Capture the cell that displays the provided text and extract its [X, Y] central coordinate. 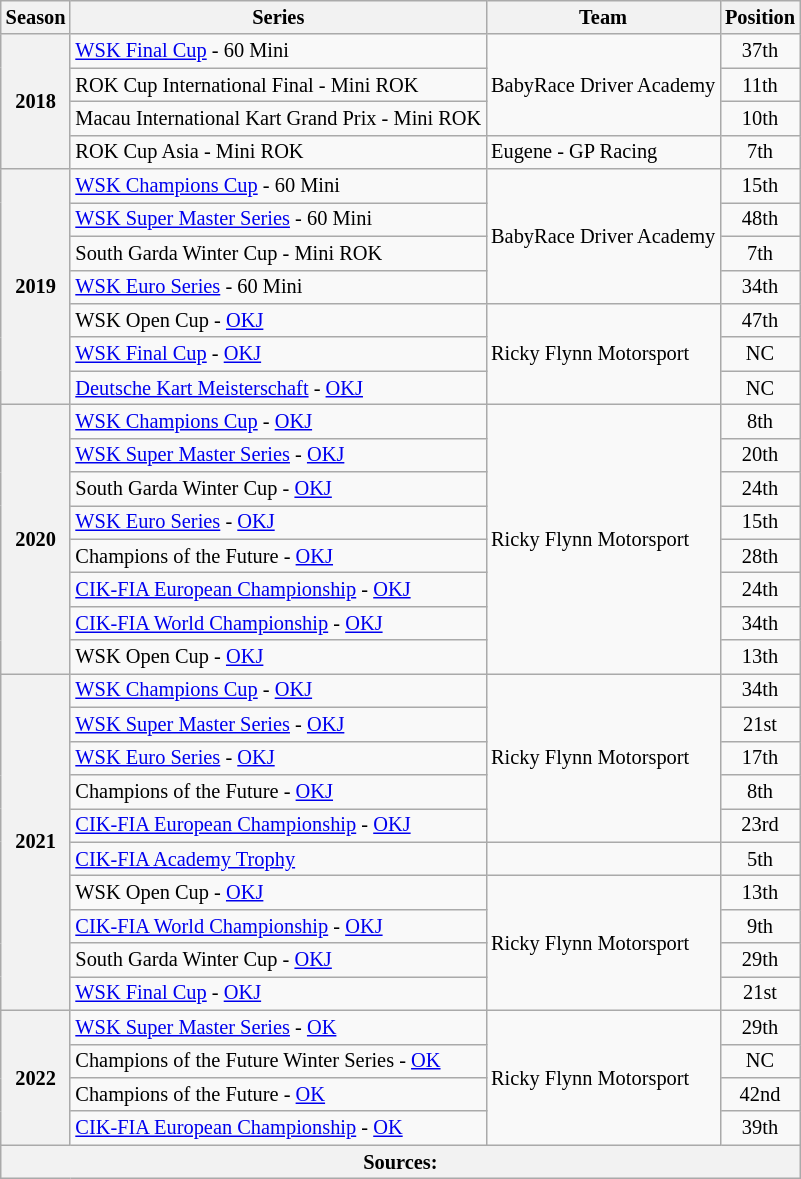
47th [760, 320]
2020 [36, 538]
37th [760, 51]
Position [760, 17]
23rd [760, 825]
WSK Euro Series - 60 Mini [278, 287]
WSK Champions Cup - 60 Mini [278, 186]
Series [278, 17]
20th [760, 455]
CIK-FIA Academy Trophy [278, 859]
WSK Final Cup - 60 Mini [278, 51]
28th [760, 556]
10th [760, 118]
39th [760, 1128]
Champions of the Future - OK [278, 1094]
Sources: [400, 1162]
5th [760, 859]
Macau International Kart Grand Prix - Mini ROK [278, 118]
42nd [760, 1094]
ROK Cup International Final - Mini ROK [278, 85]
11th [760, 85]
2019 [36, 287]
9th [760, 926]
South Garda Winter Cup - Mini ROK [278, 253]
2021 [36, 842]
WSK Super Master Series - 60 Mini [278, 219]
WSK Super Master Series - OK [278, 1027]
Team [603, 17]
2018 [36, 102]
CIK-FIA European Championship - OK [278, 1128]
ROK Cup Asia - Mini ROK [278, 152]
Season [36, 17]
Deutsche Kart Meisterschaft - OKJ [278, 388]
Eugene - GP Racing [603, 152]
Champions of the Future Winter Series - OK [278, 1061]
48th [760, 219]
17th [760, 758]
2022 [36, 1078]
